Capture the cell that displays the provided text and extract its (X, Y) central coordinate. 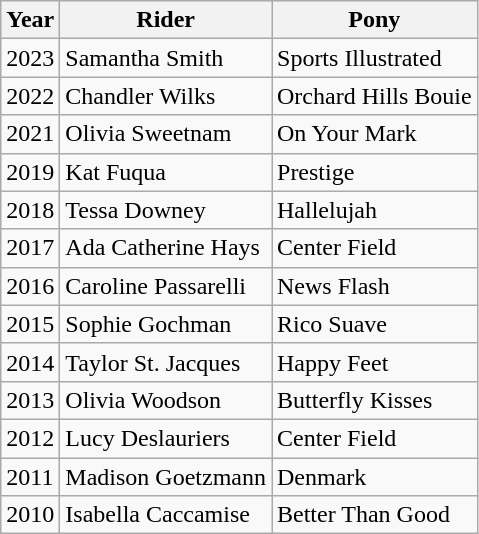
Olivia Woodson (166, 400)
Olivia Sweetnam (166, 134)
2016 (30, 286)
Chandler Wilks (166, 96)
2021 (30, 134)
Year (30, 20)
Pony (375, 20)
Denmark (375, 477)
Butterfly Kisses (375, 400)
Isabella Caccamise (166, 515)
2017 (30, 248)
Sports Illustrated (375, 58)
Sophie Gochman (166, 324)
2010 (30, 515)
2018 (30, 210)
2022 (30, 96)
Taylor St. Jacques (166, 362)
Prestige (375, 172)
Madison Goetzmann (166, 477)
Kat Fuqua (166, 172)
Caroline Passarelli (166, 286)
Happy Feet (375, 362)
Hallelujah (375, 210)
Rider (166, 20)
On Your Mark (375, 134)
Ada Catherine Hays (166, 248)
2011 (30, 477)
Orchard Hills Bouie (375, 96)
2019 (30, 172)
2012 (30, 438)
2013 (30, 400)
Tessa Downey (166, 210)
2014 (30, 362)
2023 (30, 58)
Rico Suave (375, 324)
Samantha Smith (166, 58)
News Flash (375, 286)
Better Than Good (375, 515)
2015 (30, 324)
Lucy Deslauriers (166, 438)
